Detect which cell encompasses the target text, then output its (X, Y) center coordinate. 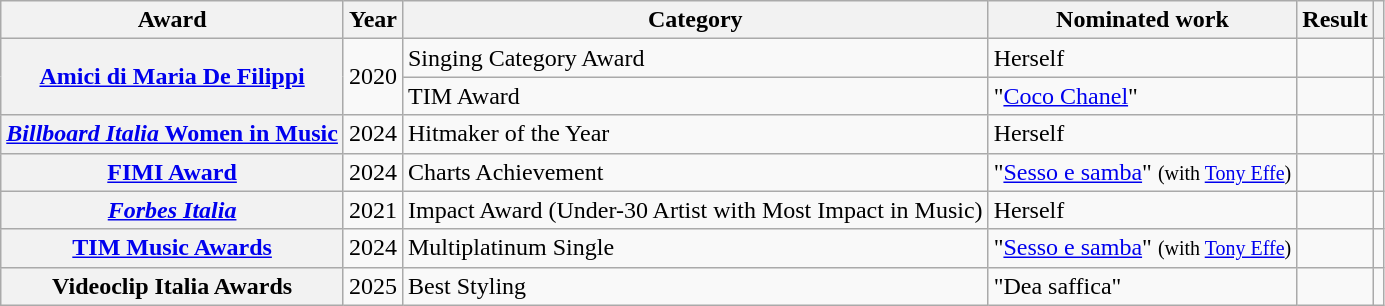
Result (1335, 20)
Category (695, 20)
Hitmaker of the Year (695, 134)
Best Styling (695, 286)
TIM Music Awards (172, 248)
Forbes Italia (172, 210)
"Coco Chanel" (1142, 96)
Impact Award (Under-30 Artist with Most Impact in Music) (695, 210)
Billboard Italia Women in Music (172, 134)
Year (372, 20)
"Dea saffica" (1142, 286)
Charts Achievement (695, 172)
Nominated work (1142, 20)
FIMI Award (172, 172)
Videoclip Italia Awards (172, 286)
Award (172, 20)
2020 (372, 77)
Multiplatinum Single (695, 248)
Singing Category Award (695, 58)
Amici di Maria De Filippi (172, 77)
2021 (372, 210)
2025 (372, 286)
TIM Award (695, 96)
